Pinpoint the cell where the given text exists, returning its (X, Y) midpoint coordinate. 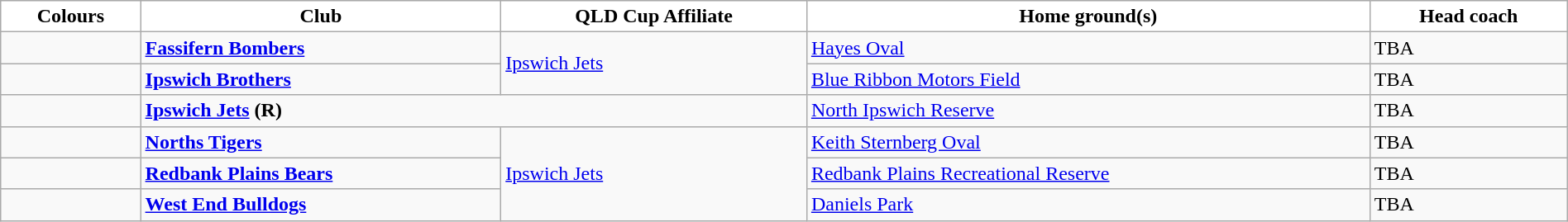
Home ground(s) (1088, 17)
Blue Ribbon Motors Field (1088, 79)
Redbank Plains Recreational Reserve (1088, 173)
Head coach (1469, 17)
West End Bulldogs (321, 205)
Fassifern Bombers (321, 48)
Daniels Park (1088, 205)
Redbank Plains Bears (321, 173)
Keith Sternberg Oval (1088, 142)
Colours (71, 17)
Ipswich Brothers (321, 79)
Club (321, 17)
North Ipswich Reserve (1088, 111)
Norths Tigers (321, 142)
QLD Cup Affiliate (654, 17)
Hayes Oval (1088, 48)
Ipswich Jets (R) (473, 111)
